Capture the cell that displays the provided text and extract its [X, Y] central coordinate. 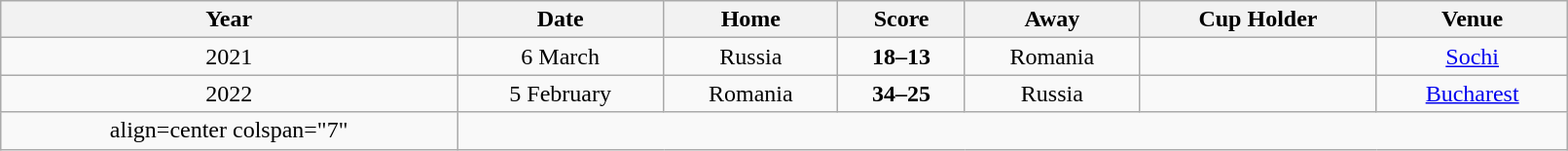
2022 [230, 94]
Venue [1472, 19]
2021 [230, 57]
Date [561, 19]
Score [901, 19]
5 February [561, 94]
align=center colspan="7" [230, 131]
6 March [561, 57]
Away [1051, 19]
Year [230, 19]
18–13 [901, 57]
Home [751, 19]
Cup Holder [1258, 19]
34–25 [901, 94]
Bucharest [1472, 94]
Sochi [1472, 57]
